Identify which cell holds the provided text, then report its [X, Y] central coordinate. 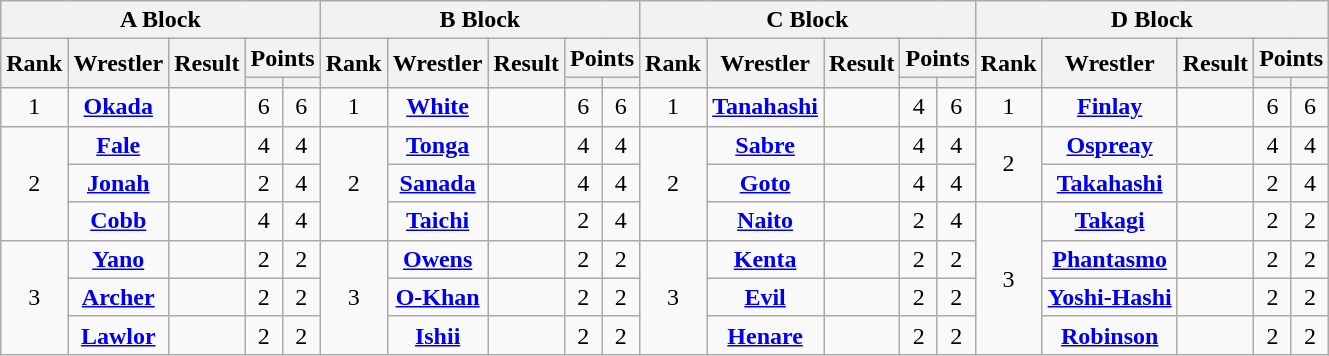
Ospreay [1110, 145]
D Block [1152, 20]
Taichi [438, 221]
Yoshi-Hashi [1110, 297]
Phantasmo [1110, 259]
Cobb [118, 221]
Archer [118, 297]
Finlay [1110, 107]
Jonah [118, 183]
Okada [118, 107]
Tanahashi [766, 107]
Kenta [766, 259]
Sabre [766, 145]
Evil [766, 297]
Ishii [438, 335]
A Block [160, 20]
Robinson [1110, 335]
B Block [480, 20]
Lawlor [118, 335]
O-Khan [438, 297]
Fale [118, 145]
C Block [808, 20]
Yano [118, 259]
Henare [766, 335]
Sanada [438, 183]
Goto [766, 183]
Takagi [1110, 221]
Naito [766, 221]
Takahashi [1110, 183]
Tonga [438, 145]
Owens [438, 259]
White [438, 107]
